Return the (X, Y) coordinate for the center point of the cell that contains the specified text.  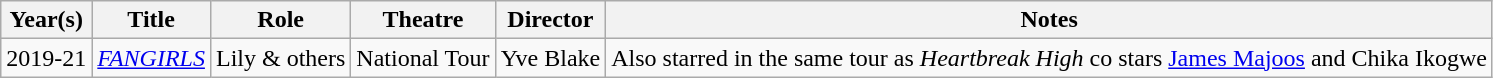
Theatre (423, 20)
National Tour (423, 58)
Title (152, 20)
Yve Blake (550, 58)
Notes (1050, 20)
Role (280, 20)
Director (550, 20)
Year(s) (46, 20)
Also starred in the same tour as Heartbreak High co stars James Majoos and Chika Ikogwe (1050, 58)
2019-21 (46, 58)
FANGIRLS (152, 58)
Lily & others (280, 58)
